Provide the (x, y) coordinate of the cell's center where the given text is located.  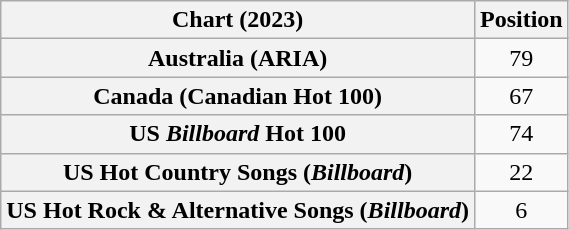
Canada (Canadian Hot 100) (238, 96)
US Hot Rock & Alternative Songs (Billboard) (238, 210)
US Hot Country Songs (Billboard) (238, 172)
79 (521, 58)
74 (521, 134)
Chart (2023) (238, 20)
67 (521, 96)
Australia (ARIA) (238, 58)
US Billboard Hot 100 (238, 134)
22 (521, 172)
Position (521, 20)
6 (521, 210)
